Search for the cell housing the specified text and yield its [x, y] center coordinate. 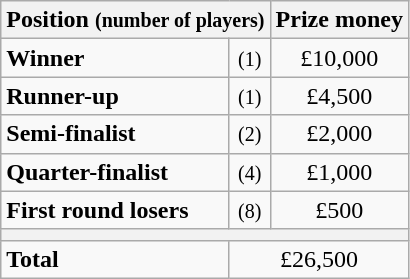
(4) [250, 172]
Winner [116, 58]
£4,500 [339, 96]
(2) [250, 134]
(8) [250, 210]
First round losers [116, 210]
£500 [339, 210]
£26,500 [318, 259]
Total [116, 259]
£10,000 [339, 58]
Runner-up [116, 96]
Prize money [339, 20]
Quarter-finalist [116, 172]
Position (number of players) [136, 20]
£2,000 [339, 134]
£1,000 [339, 172]
Semi-finalist [116, 134]
